Identify which cell holds the provided text, then report its (X, Y) central coordinate. 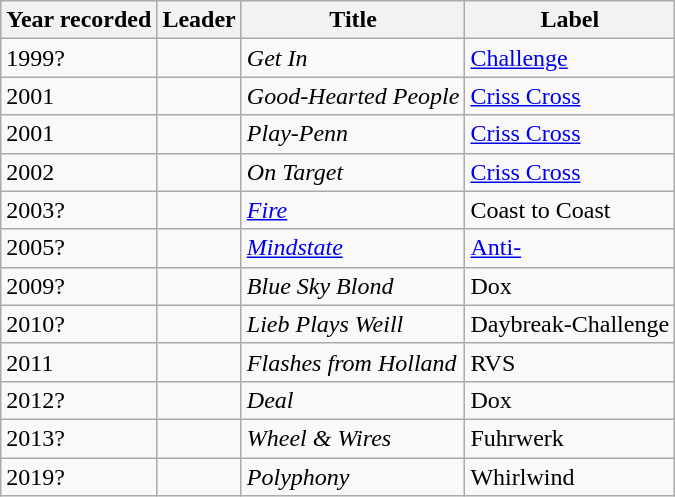
Deal (353, 400)
2009? (79, 286)
2011 (79, 362)
Whirlwind (570, 477)
Challenge (570, 58)
Lieb Plays Weill (353, 324)
2012? (79, 400)
Get In (353, 58)
Title (353, 20)
Fire (353, 210)
Leader (199, 20)
On Target (353, 172)
Year recorded (79, 20)
Label (570, 20)
Daybreak-Challenge (570, 324)
RVS (570, 362)
2002 (79, 172)
2019? (79, 477)
Wheel & Wires (353, 438)
Polyphony (353, 477)
Mindstate (353, 248)
Play-Penn (353, 134)
Fuhrwerk (570, 438)
Coast to Coast (570, 210)
Anti- (570, 248)
2010? (79, 324)
2003? (79, 210)
Flashes from Holland (353, 362)
Blue Sky Blond (353, 286)
2005? (79, 248)
Good-Hearted People (353, 96)
1999? (79, 58)
2013? (79, 438)
